Locate the cell with the specified text and output its (X, Y) center coordinate. 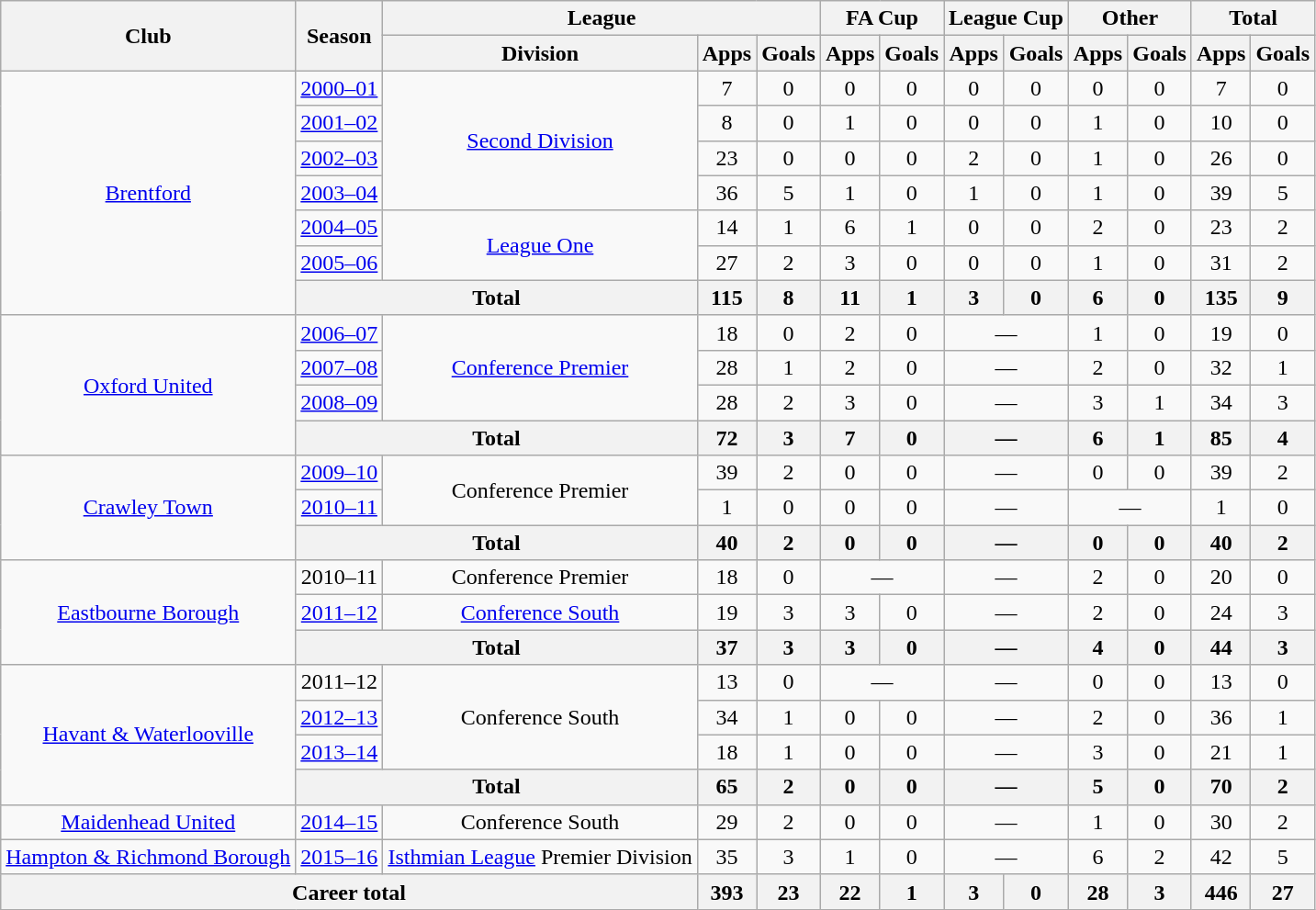
35 (726, 857)
44 (1220, 647)
9 (1283, 298)
2008–09 (340, 402)
2015–16 (340, 857)
Career total (349, 892)
Isthmian League Premier Division (540, 857)
Maidenhead United (149, 822)
2013–14 (340, 752)
21 (1220, 752)
446 (1220, 892)
29 (726, 822)
20 (1220, 578)
2004–05 (340, 228)
Hampton & Richmond Borough (149, 857)
393 (726, 892)
11 (849, 298)
League (602, 18)
30 (1220, 822)
65 (726, 787)
70 (1220, 787)
31 (1220, 263)
26 (1220, 158)
22 (849, 892)
14 (726, 228)
2007–08 (340, 367)
37 (726, 647)
72 (726, 438)
Season (340, 36)
24 (1220, 612)
League One (540, 245)
2001–02 (340, 123)
Division (540, 53)
Second Division (540, 140)
Club (149, 36)
10 (1220, 123)
2005–06 (340, 263)
2012–13 (340, 717)
2006–07 (340, 332)
85 (1220, 438)
2003–04 (340, 193)
FA Cup (882, 18)
Crawley Town (149, 508)
Havant & Waterlooville (149, 735)
Eastbourne Borough (149, 612)
32 (1220, 367)
League Cup (1007, 18)
2000–01 (340, 88)
115 (726, 298)
2009–10 (340, 473)
Brentford (149, 193)
Other (1130, 18)
2002–03 (340, 158)
2014–15 (340, 822)
42 (1220, 857)
135 (1220, 298)
Oxford United (149, 385)
